Return the (x, y) coordinate for the center point of the cell that contains the specified text.  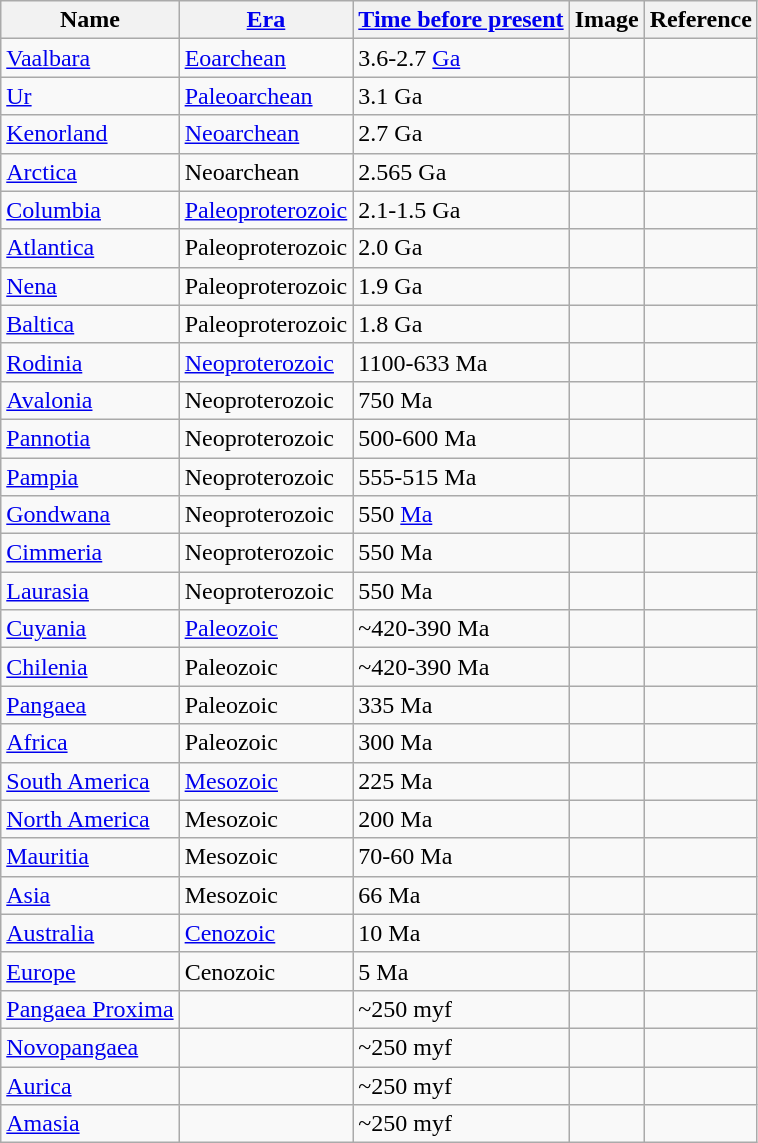
Africa (90, 743)
Pangaea Proxima (90, 1009)
500-600 Ma (461, 438)
300 Ma (461, 743)
10 Ma (461, 933)
Baltica (90, 324)
Eoarchean (266, 58)
Arctica (90, 172)
Chilenia (90, 667)
225 Ma (461, 781)
Europe (90, 971)
Vaalbara (90, 58)
3.6-2.7 Ga (461, 58)
Reference (700, 20)
Cimmeria (90, 553)
Asia (90, 895)
200 Ma (461, 819)
Ur (90, 96)
2.7 Ga (461, 134)
Atlantica (90, 248)
Paleoarchean (266, 96)
Australia (90, 933)
Pannotia (90, 438)
2.1-1.5 Ga (461, 210)
Time before present (461, 20)
Columbia (90, 210)
Mauritia (90, 857)
Name (90, 20)
Cuyania (90, 629)
Nena (90, 286)
2.0 Ga (461, 248)
335 Ma (461, 705)
Rodinia (90, 362)
Era (266, 20)
Pampia (90, 477)
5 Ma (461, 971)
Novopangaea (90, 1047)
North America (90, 819)
1100-633 Ma (461, 362)
Amasia (90, 1124)
1.8 Ga (461, 324)
South America (90, 781)
Aurica (90, 1085)
2.565 Ga (461, 172)
750 Ma (461, 400)
555-515 Ma (461, 477)
Laurasia (90, 591)
Kenorland (90, 134)
70-60 Ma (461, 857)
Avalonia (90, 400)
66 Ma (461, 895)
Pangaea (90, 705)
Gondwana (90, 515)
Image (606, 20)
3.1 Ga (461, 96)
1.9 Ga (461, 286)
